From the cell containing the given text, extract its center point as (x, y) coordinate. 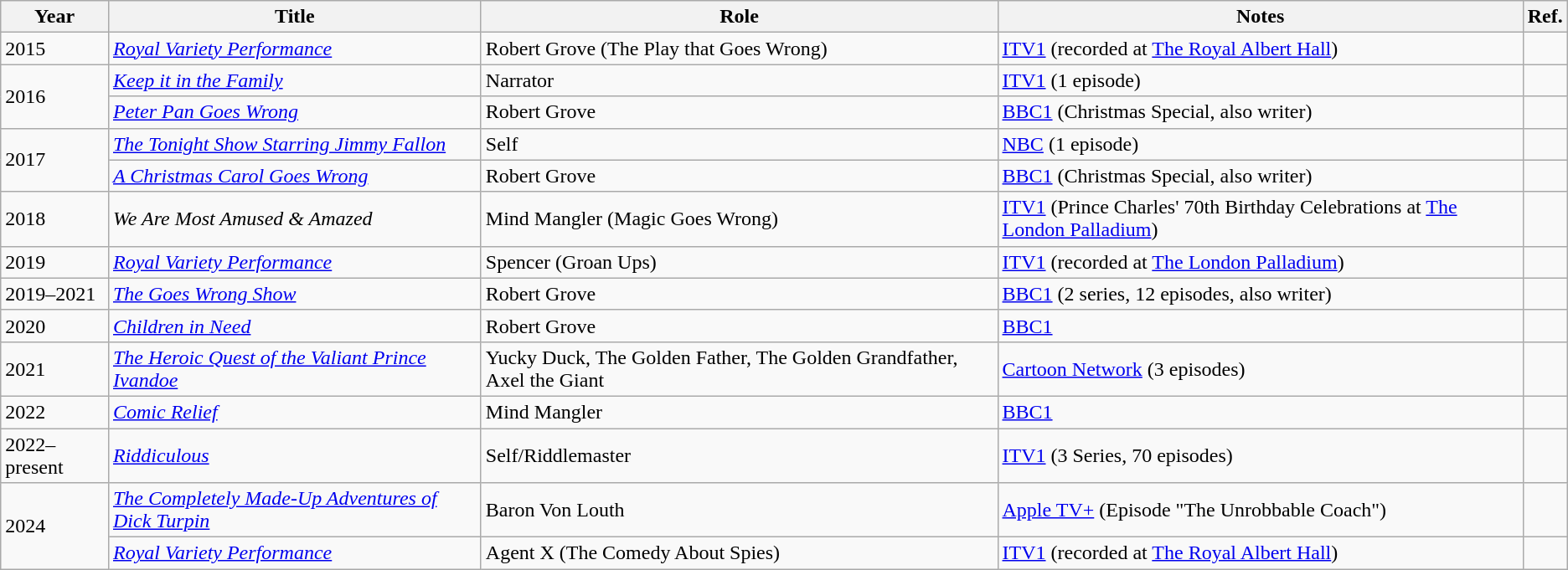
2022–present (55, 455)
Peter Pan Goes Wrong (295, 112)
Comic Relief (295, 412)
Notes (1260, 17)
2018 (55, 219)
Role (739, 17)
2024 (55, 526)
ITV1 (recorded at The London Palladium) (1260, 262)
The Completely Made-Up Adventures of Dick Turpin (295, 511)
Baron Von Louth (739, 511)
Yucky Duck, The Golden Father, The Golden Grandfather, Axel the Giant (739, 368)
Narrator (739, 80)
2015 (55, 49)
Children in Need (295, 326)
2021 (55, 368)
The Tonight Show Starring Jimmy Fallon (295, 144)
Self/Riddlemaster (739, 455)
Self (739, 144)
BBC1 (2 series, 12 episodes, also writer) (1260, 294)
Title (295, 17)
ITV1 (Prince Charles' 70th Birthday Celebrations at The London Palladium) (1260, 219)
Robert Grove (The Play that Goes Wrong) (739, 49)
Mind Mangler (Magic Goes Wrong) (739, 219)
ITV1 (1 episode) (1260, 80)
Cartoon Network (3 episodes) (1260, 368)
2019 (55, 262)
2017 (55, 160)
A Christmas Carol Goes Wrong (295, 176)
Agent X (The Comedy About Spies) (739, 553)
ITV1 (3 Series, 70 episodes) (1260, 455)
Apple TV+ (Episode "The Unrobbable Coach") (1260, 511)
2020 (55, 326)
Ref. (1545, 17)
The Goes Wrong Show (295, 294)
Riddiculous (295, 455)
Year (55, 17)
2022 (55, 412)
The Heroic Quest of the Valiant Prince Ivandoe (295, 368)
We Are Most Amused & Amazed (295, 219)
Mind Mangler (739, 412)
NBC (1 episode) (1260, 144)
Keep it in the Family (295, 80)
2019–2021 (55, 294)
Spencer (Groan Ups) (739, 262)
2016 (55, 96)
